Return the [x, y] coordinate for the center point of the cell that contains the specified text.  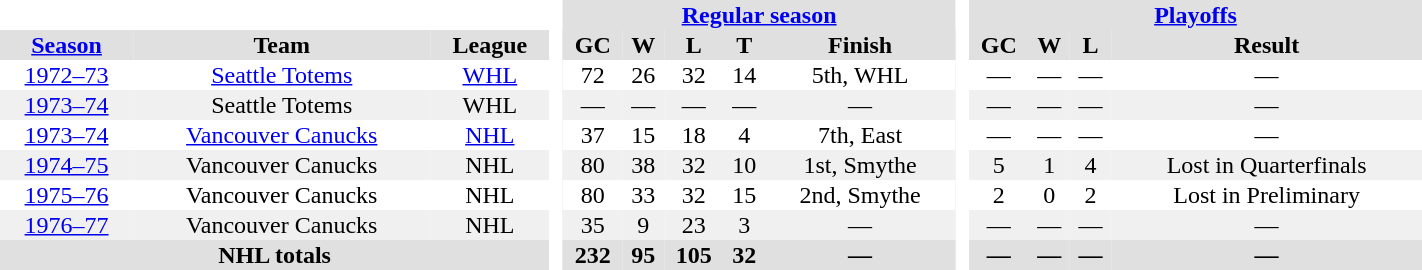
23 [694, 225]
3 [744, 225]
37 [593, 135]
1975–76 [66, 195]
7th, East [860, 135]
72 [593, 75]
35 [593, 225]
Lost in Quarterfinals [1266, 165]
League [490, 45]
Team [282, 45]
18 [694, 135]
26 [644, 75]
NHL totals [274, 255]
105 [694, 255]
Result [1266, 45]
95 [644, 255]
Finish [860, 45]
1 [1050, 165]
1976–77 [66, 225]
14 [744, 75]
33 [644, 195]
232 [593, 255]
10 [744, 165]
Playoffs [1196, 15]
5th, WHL [860, 75]
Lost in Preliminary [1266, 195]
1972–73 [66, 75]
9 [644, 225]
1st, Smythe [860, 165]
1974–75 [66, 165]
38 [644, 165]
2nd, Smythe [860, 195]
Regular season [759, 15]
Season [66, 45]
0 [1050, 195]
T [744, 45]
5 [999, 165]
